Identify which cell holds the provided text, then report its [x, y] central coordinate. 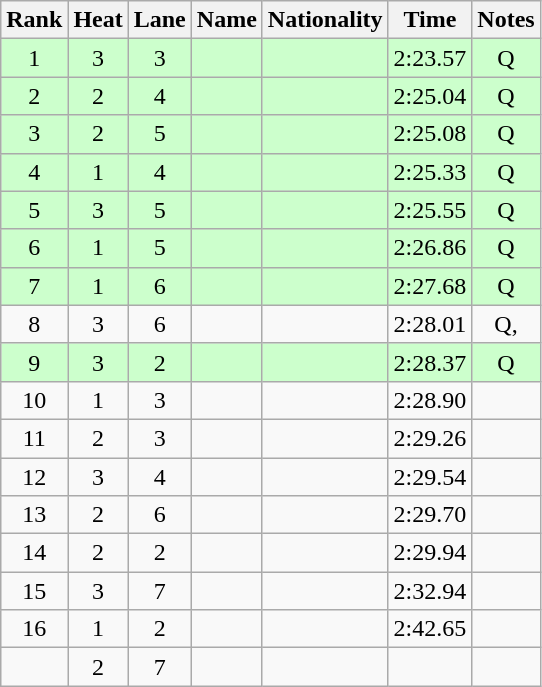
2:25.04 [430, 96]
11 [34, 438]
2:28.01 [430, 324]
Time [430, 20]
8 [34, 324]
2:29.54 [430, 477]
2:32.94 [430, 591]
2:23.57 [430, 58]
Heat [98, 20]
2:25.33 [430, 172]
Lane [160, 20]
2:29.70 [430, 515]
2:29.26 [430, 438]
2:42.65 [430, 629]
14 [34, 553]
2:25.08 [430, 134]
2:28.37 [430, 362]
2:29.94 [430, 553]
Notes [506, 20]
9 [34, 362]
2:28.90 [430, 400]
Rank [34, 20]
15 [34, 591]
Nationality [325, 20]
13 [34, 515]
2:27.68 [430, 286]
16 [34, 629]
12 [34, 477]
Name [226, 20]
Q, [506, 324]
2:26.86 [430, 248]
10 [34, 400]
2:25.55 [430, 210]
